Find where the given text appears and provide that cell's center as [X, Y] coordinate. 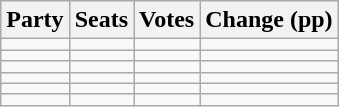
Party [35, 20]
Seats [101, 20]
Votes [167, 20]
Change (pp) [269, 20]
